Output the (X, Y) coordinate of the center of the cell containing the given text.  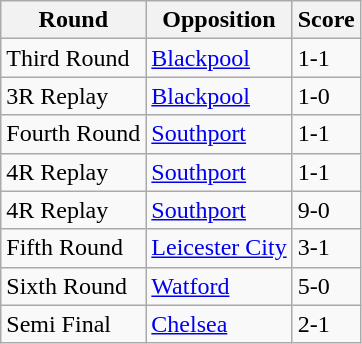
3-1 (326, 248)
Score (326, 20)
Chelsea (219, 324)
9-0 (326, 210)
Leicester City (219, 248)
2-1 (326, 324)
Fourth Round (74, 134)
Sixth Round (74, 286)
Watford (219, 286)
Semi Final (74, 324)
Fifth Round (74, 248)
5-0 (326, 286)
1-0 (326, 96)
Third Round (74, 58)
Round (74, 20)
3R Replay (74, 96)
Opposition (219, 20)
